Search for the cell housing the specified text and yield its (X, Y) center coordinate. 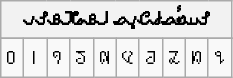
𐴰 (12, 58)
𐴷 (174, 58)
𐴶 (150, 58)
𐴹 (220, 58)
𐴲 (58, 58)
𐴵 (128, 58)
𐴸 (196, 58)
𐴌𐴟𐴇𐴥𐴝𐴚𐴒𐴙𐴝 𐴓𐴡𐴔𐴁𐴡𐴌𐴢 (116, 20)
𐴱 (36, 58)
𐴴 (104, 58)
𐴳 (82, 58)
